Detect which cell encompasses the target text, then output its (X, Y) center coordinate. 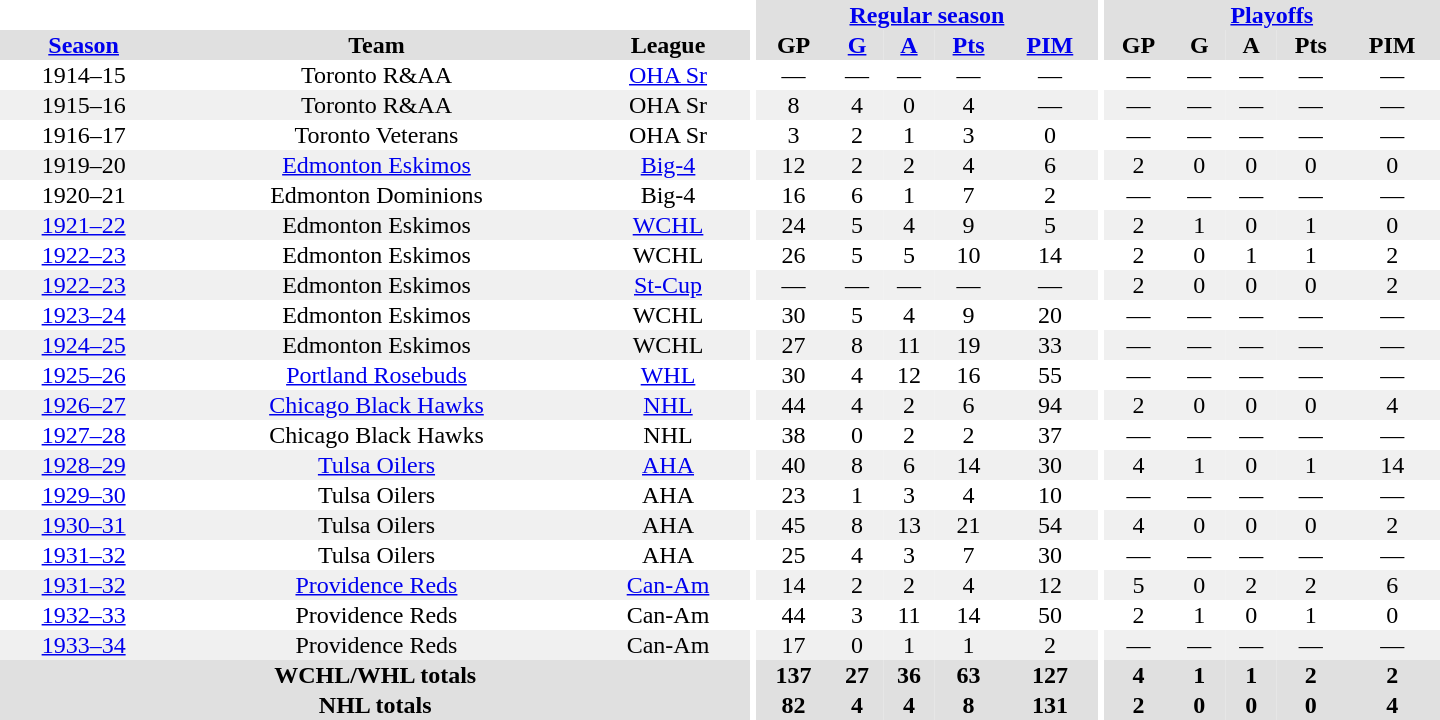
1925–26 (84, 375)
24 (794, 225)
13 (909, 525)
63 (968, 675)
37 (1050, 435)
94 (1050, 405)
20 (1050, 315)
WCHL/WHL totals (375, 675)
NHL totals (375, 705)
1932–33 (84, 615)
19 (968, 345)
Toronto Veterans (376, 135)
Playoffs (1272, 15)
33 (1050, 345)
1916–17 (84, 135)
WHL (668, 375)
Season (84, 45)
23 (794, 495)
St-Cup (668, 285)
1921–22 (84, 225)
1933–34 (84, 645)
1914–15 (84, 75)
127 (1050, 675)
1930–31 (84, 525)
55 (1050, 375)
Portland Rosebuds (376, 375)
40 (794, 465)
League (668, 45)
17 (794, 645)
Edmonton Dominions (376, 195)
1919–20 (84, 165)
1920–21 (84, 195)
54 (1050, 525)
82 (794, 705)
38 (794, 435)
Team (376, 45)
1915–16 (84, 105)
21 (968, 525)
1929–30 (84, 495)
1928–29 (84, 465)
45 (794, 525)
Regular season (927, 15)
1927–28 (84, 435)
50 (1050, 615)
131 (1050, 705)
1924–25 (84, 345)
137 (794, 675)
25 (794, 555)
26 (794, 255)
36 (909, 675)
1926–27 (84, 405)
1923–24 (84, 315)
